Identify which cell holds the provided text, then report its (X, Y) central coordinate. 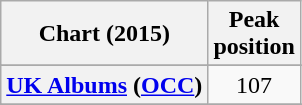
107 (254, 85)
UK Albums (OCC) (104, 85)
Peak position (254, 34)
Chart (2015) (104, 34)
